Capture the cell that displays the provided text and extract its [X, Y] central coordinate. 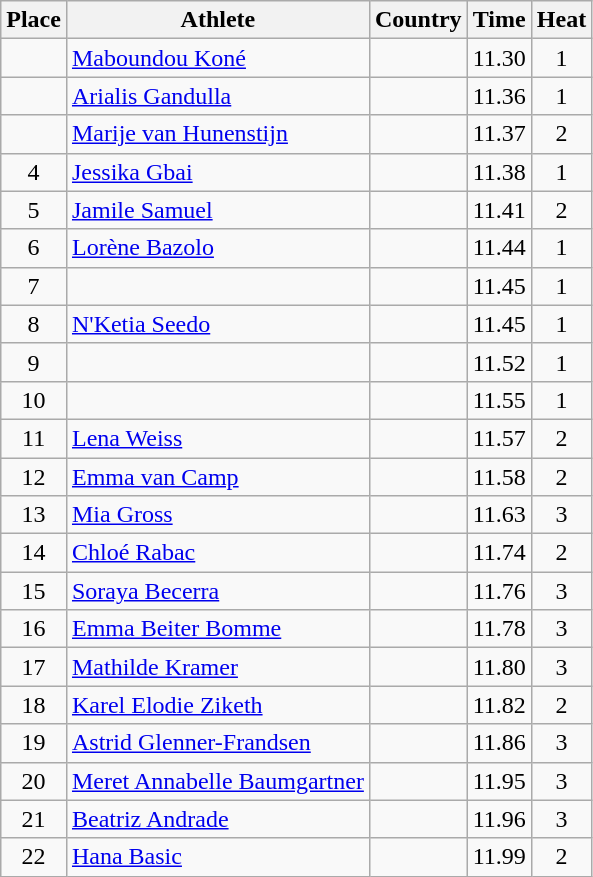
11.36 [499, 96]
16 [34, 629]
13 [34, 515]
Lorène Bazolo [218, 248]
Emma van Camp [218, 477]
9 [34, 362]
11.99 [499, 857]
Astrid Glenner-Frandsen [218, 743]
Chloé Rabac [218, 553]
Place [34, 20]
Country [418, 20]
10 [34, 400]
11.96 [499, 819]
5 [34, 210]
11.95 [499, 781]
11 [34, 438]
19 [34, 743]
11.82 [499, 705]
11.78 [499, 629]
17 [34, 667]
Jessika Gbai [218, 172]
8 [34, 324]
21 [34, 819]
14 [34, 553]
11.30 [499, 58]
11.37 [499, 134]
Athlete [218, 20]
11.58 [499, 477]
12 [34, 477]
6 [34, 248]
Time [499, 20]
Marije van Hunenstijn [218, 134]
7 [34, 286]
20 [34, 781]
Jamile Samuel [218, 210]
11.57 [499, 438]
11.38 [499, 172]
11.86 [499, 743]
N'Ketia Seedo [218, 324]
11.41 [499, 210]
4 [34, 172]
11.76 [499, 591]
Mathilde Kramer [218, 667]
Arialis Gandulla [218, 96]
Lena Weiss [218, 438]
11.52 [499, 362]
11.44 [499, 248]
Soraya Becerra [218, 591]
Karel Elodie Ziketh [218, 705]
22 [34, 857]
18 [34, 705]
15 [34, 591]
Hana Basic [218, 857]
Maboundou Koné [218, 58]
11.55 [499, 400]
Beatriz Andrade [218, 819]
Heat [561, 20]
11.63 [499, 515]
Meret Annabelle Baumgartner [218, 781]
Emma Beiter Bomme [218, 629]
11.74 [499, 553]
11.80 [499, 667]
Mia Gross [218, 515]
